From the cell containing the given text, extract its center point as [x, y] coordinate. 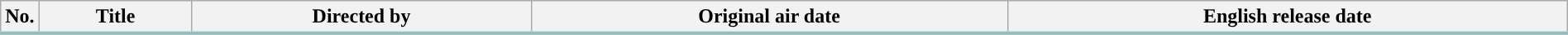
English release date [1287, 17]
Directed by [361, 17]
Title [116, 17]
No. [20, 17]
Original air date [769, 17]
